Detect which cell encompasses the target text, then output its (x, y) center coordinate. 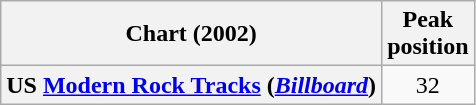
32 (428, 85)
Chart (2002) (192, 34)
Peakposition (428, 34)
US Modern Rock Tracks (Billboard) (192, 85)
